For the text-containing cell, return its midpoint in [X, Y] coordinate format. 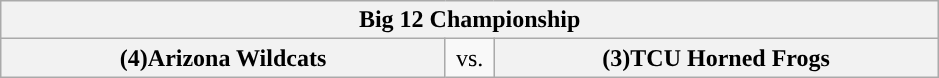
vs. [470, 58]
Big 12 Championship [470, 20]
(3)TCU Horned Frogs [716, 58]
(4)Arizona Wildcats [224, 58]
